From the cell containing the given text, extract its center point as (X, Y) coordinate. 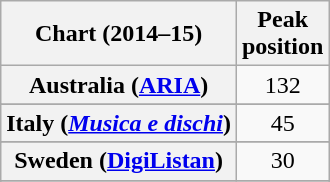
Sweden (DigiListan) (119, 161)
Peakposition (282, 34)
Australia (ARIA) (119, 85)
132 (282, 85)
30 (282, 161)
Chart (2014–15) (119, 34)
45 (282, 123)
Italy (Musica e dischi) (119, 123)
